Locate the cell with the specified text and output its [x, y] center coordinate. 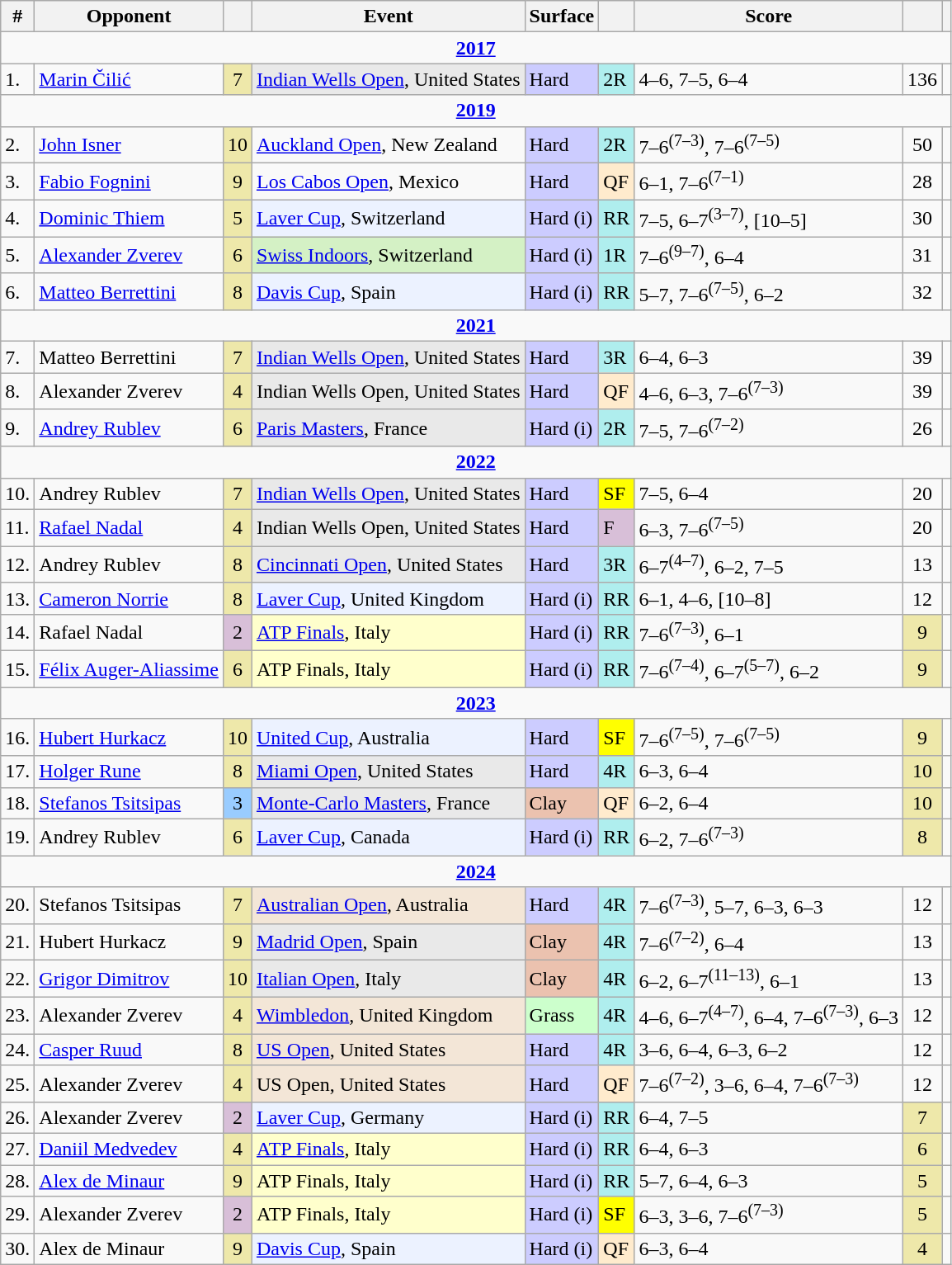
7. [18, 357]
11. [18, 528]
26. [18, 1118]
Cameron Norrie [129, 598]
Auckland Open, New Zealand [388, 145]
Daniil Medvedev [129, 1149]
Event [388, 17]
7–6(7–5), 7–6(7–5) [769, 738]
2017 [476, 48]
17. [18, 772]
7–5, 7–6(7–2) [769, 427]
6–2, 7–6(7–3) [769, 837]
Los Cabos Open, Mexico [388, 182]
3. [18, 182]
Holger Rune [129, 772]
31 [922, 256]
28 [922, 182]
John Isner [129, 145]
29. [18, 1215]
Laver Cup, United Kingdom [388, 598]
Grigor Dimitrov [129, 979]
4–6, 6–7(4–7), 6–4, 7–6(7–3), 6–3 [769, 1015]
Marin Čilić [129, 79]
24. [18, 1050]
3 [238, 803]
Grass [562, 1015]
United Cup, Australia [388, 738]
7–5, 6–4 [769, 493]
Madrid Open, Spain [388, 942]
4. [18, 218]
8. [18, 391]
27. [18, 1149]
Miami Open, United States [388, 772]
Italian Open, Italy [388, 979]
28. [18, 1181]
9. [18, 427]
26 [922, 427]
14. [18, 632]
Dominic Thiem [129, 218]
Félix Auger-Aliassime [129, 670]
Australian Open, Australia [388, 906]
1. [18, 79]
7–6(7–2), 3–6, 6–4, 7–6(7–3) [769, 1084]
6–3, 7–6(7–5) [769, 528]
Paris Masters, France [388, 427]
Wimbledon, United Kingdom [388, 1015]
5–7, 7–6(7–5), 6–2 [769, 292]
6–4, 7–5 [769, 1118]
7–6(7–3), 7–6(7–5) [769, 145]
Monte-Carlo Masters, France [388, 803]
2024 [476, 871]
Laver Cup, Germany [388, 1118]
6–2, 6–7(11–13), 6–1 [769, 979]
1R [617, 256]
Casper Ruud [129, 1050]
30. [18, 1248]
21. [18, 942]
20. [18, 906]
13. [18, 598]
7–6(7–2), 6–4 [769, 942]
7–6(7–3), 5–7, 6–3, 6–3 [769, 906]
Swiss Indoors, Switzerland [388, 256]
4–6, 6–3, 7–6(7–3) [769, 391]
50 [922, 145]
7–5, 6–7(3–7), [10–5] [769, 218]
30 [922, 218]
Laver Cup, Canada [388, 837]
Score [769, 17]
6–7(4–7), 6–2, 7–5 [769, 564]
2019 [476, 111]
5. [18, 256]
Laver Cup, Switzerland [388, 218]
Opponent [129, 17]
25. [18, 1084]
4–6, 7–5, 6–4 [769, 79]
Cincinnati Open, United States [388, 564]
16. [18, 738]
12. [18, 564]
Fabio Fognini [129, 182]
2021 [476, 326]
# [18, 17]
10. [18, 493]
19. [18, 837]
2023 [476, 703]
5–7, 6–4, 6–3 [769, 1181]
7–6(7–4), 6–7(5–7), 6–2 [769, 670]
6–1, 7–6(7–1) [769, 182]
F [617, 528]
6–2, 6–4 [769, 803]
136 [922, 79]
15. [18, 670]
2. [18, 145]
22. [18, 979]
2022 [476, 462]
7–6(9–7), 6–4 [769, 256]
18. [18, 803]
6–3, 3–6, 7–6(7–3) [769, 1215]
7–6(7–3), 6–1 [769, 632]
6–1, 4–6, [10–8] [769, 598]
23. [18, 1015]
6. [18, 292]
3–6, 6–4, 6–3, 6–2 [769, 1050]
32 [922, 292]
Surface [562, 17]
